Locate the cell with the specified text and output its [X, Y] center coordinate. 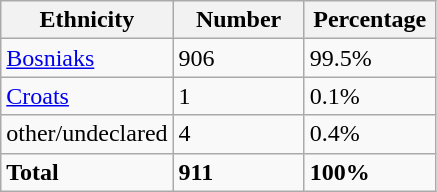
other/undeclared [87, 134]
Croats [87, 96]
Ethnicity [87, 20]
0.4% [370, 134]
Bosniaks [87, 58]
911 [238, 172]
Percentage [370, 20]
Total [87, 172]
100% [370, 172]
906 [238, 58]
4 [238, 134]
1 [238, 96]
0.1% [370, 96]
Number [238, 20]
99.5% [370, 58]
